For the text-containing cell, return its midpoint in (x, y) coordinate format. 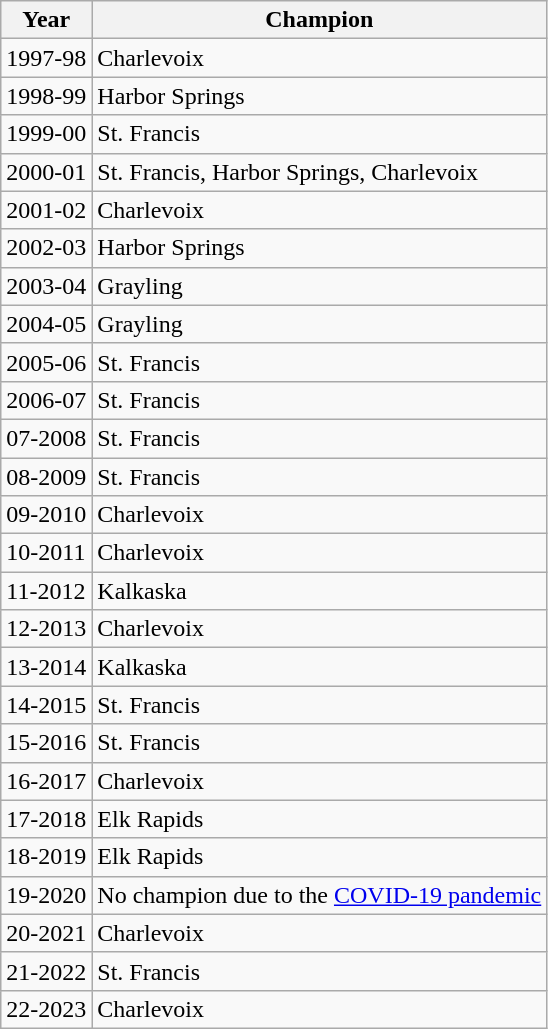
2000-01 (46, 172)
1997-98 (46, 58)
1998-99 (46, 96)
Champion (320, 20)
12-2013 (46, 629)
2006-07 (46, 400)
15-2016 (46, 743)
No champion due to the COVID-19 pandemic (320, 895)
20-2021 (46, 933)
2005-06 (46, 362)
Year (46, 20)
09-2010 (46, 515)
13-2014 (46, 667)
2002-03 (46, 248)
08-2009 (46, 477)
10-2011 (46, 553)
07-2008 (46, 438)
2004-05 (46, 324)
21-2022 (46, 971)
2001-02 (46, 210)
19-2020 (46, 895)
18-2019 (46, 857)
2003-04 (46, 286)
22-2023 (46, 1009)
14-2015 (46, 705)
St. Francis, Harbor Springs, Charlevoix (320, 172)
1999-00 (46, 134)
11-2012 (46, 591)
16-2017 (46, 781)
17-2018 (46, 819)
